Capture the cell that displays the provided text and extract its (X, Y) central coordinate. 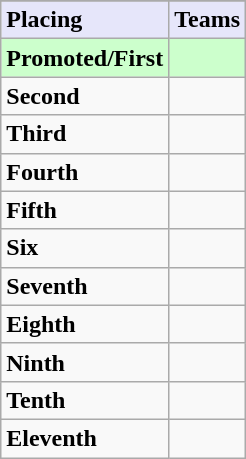
Seventh (85, 286)
Fourth (85, 172)
Eleventh (85, 438)
Third (85, 134)
Ninth (85, 362)
Promoted/First (85, 58)
Second (85, 96)
Eighth (85, 324)
Fifth (85, 210)
Tenth (85, 400)
Teams (208, 20)
Six (85, 248)
Placing (85, 20)
